Locate the cell with the specified text and output its (X, Y) center coordinate. 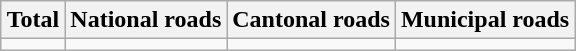
Municipal roads (484, 20)
Total (33, 20)
National roads (146, 20)
Cantonal roads (312, 20)
